Extract the (x, y) coordinate from the center of the cell holding the provided text.  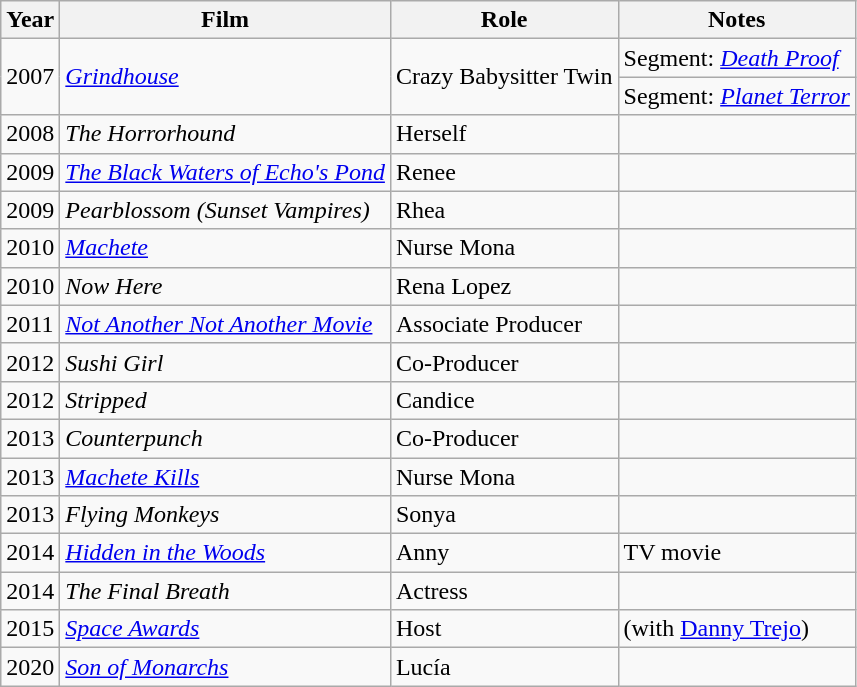
2020 (30, 667)
Herself (504, 134)
Anny (504, 553)
Hidden in the Woods (226, 553)
Space Awards (226, 629)
Sushi Girl (226, 362)
Crazy Babysitter Twin (504, 77)
Rena Lopez (504, 286)
Candice (504, 400)
Grindhouse (226, 77)
Year (30, 20)
Stripped (226, 400)
2015 (30, 629)
The Final Breath (226, 591)
Not Another Not Another Movie (226, 324)
Actress (504, 591)
2011 (30, 324)
Counterpunch (226, 438)
Renee (504, 172)
(with Danny Trejo) (736, 629)
Associate Producer (504, 324)
Segment: Death Proof (736, 58)
Host (504, 629)
Machete Kills (226, 477)
Film (226, 20)
Sonya (504, 515)
Lucía (504, 667)
Flying Monkeys (226, 515)
2007 (30, 77)
Segment: Planet Terror (736, 96)
TV movie (736, 553)
Machete (226, 248)
Son of Monarchs (226, 667)
The Black Waters of Echo's Pond (226, 172)
Role (504, 20)
2008 (30, 134)
The Horrorhound (226, 134)
Rhea (504, 210)
Now Here (226, 286)
Pearblossom (Sunset Vampires) (226, 210)
Notes (736, 20)
